Pinpoint the cell where the given text exists, returning its [x, y] midpoint coordinate. 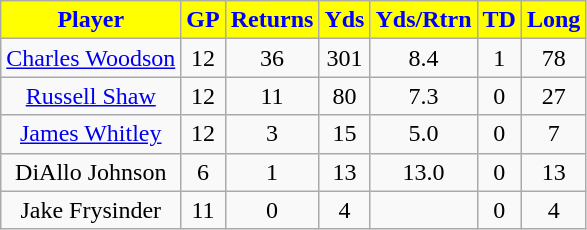
Long [553, 20]
Player [91, 20]
GP [203, 20]
Returns [272, 20]
15 [344, 134]
8.4 [424, 58]
DiAllo Johnson [91, 172]
Jake Frysinder [91, 210]
Charles Woodson [91, 58]
36 [272, 58]
7.3 [424, 96]
Russell Shaw [91, 96]
5.0 [424, 134]
27 [553, 96]
Yds/Rtrn [424, 20]
3 [272, 134]
7 [553, 134]
Yds [344, 20]
78 [553, 58]
TD [499, 20]
James Whitley [91, 134]
80 [344, 96]
6 [203, 172]
13.0 [424, 172]
301 [344, 58]
